Search for the cell housing the specified text and yield its (X, Y) center coordinate. 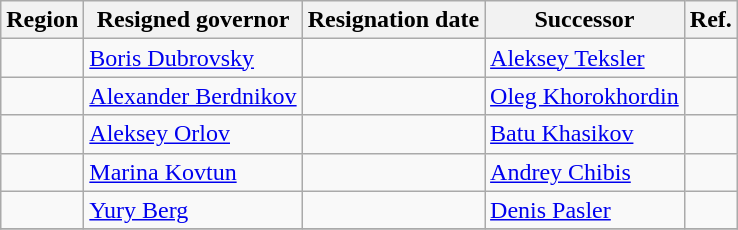
Denis Pasler (585, 210)
Alexander Berdnikov (193, 96)
Resigned governor (193, 20)
Yury Berg (193, 210)
Andrey Chibis (585, 172)
Region (42, 20)
Ref. (710, 20)
Resignation date (393, 20)
Batu Khasikov (585, 134)
Marina Kovtun (193, 172)
Successor (585, 20)
Boris Dubrovsky (193, 58)
Aleksey Orlov (193, 134)
Oleg Khorokhordin (585, 96)
Aleksey Teksler (585, 58)
